Detect which cell encompasses the target text, then output its (x, y) center coordinate. 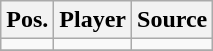
Source (172, 20)
Pos. (28, 20)
Player (93, 20)
